Return (x, y) of the center of cell containing provided text 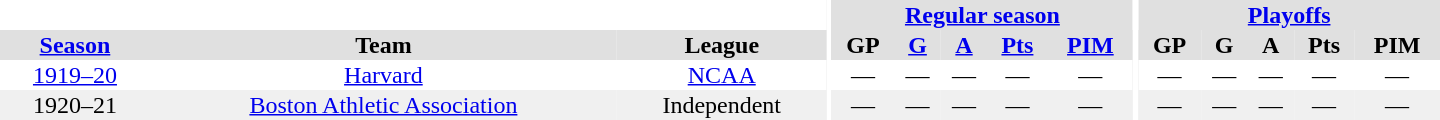
Playoffs (1289, 15)
1920–21 (75, 105)
NCAA (722, 75)
1919–20 (75, 75)
Team (384, 45)
Season (75, 45)
League (722, 45)
Boston Athletic Association (384, 105)
Independent (722, 105)
Harvard (384, 75)
Regular season (983, 15)
